Identify which cell holds the provided text, then report its [X, Y] central coordinate. 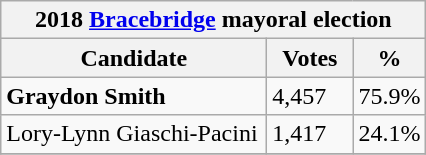
Graydon Smith [134, 96]
Lory-Lynn Giaschi-Pacini [134, 134]
75.9% [390, 96]
Votes [310, 58]
1,417 [310, 134]
4,457 [310, 96]
24.1% [390, 134]
Candidate [134, 58]
% [390, 58]
2018 Bracebridge mayoral election [214, 20]
